Capture the cell that displays the provided text and extract its (x, y) central coordinate. 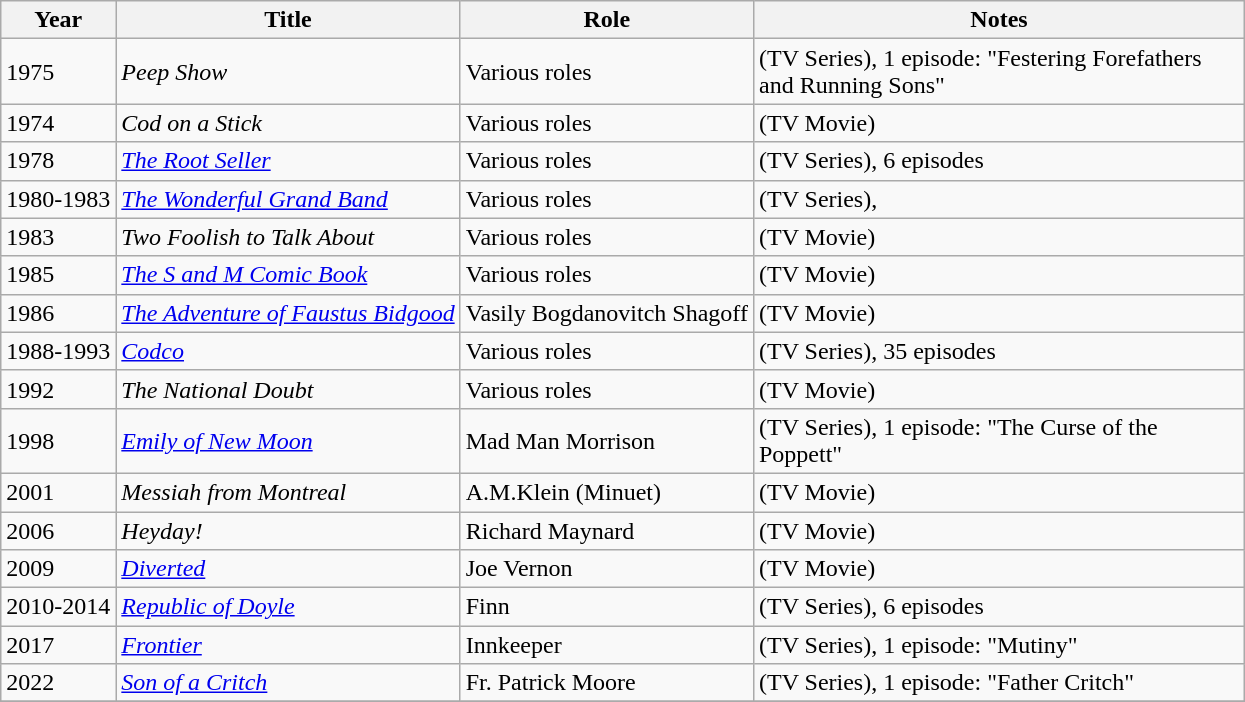
1975 (58, 72)
2006 (58, 531)
Cod on a Stick (288, 123)
2009 (58, 569)
Mad Man Morrison (606, 440)
1985 (58, 275)
(TV Series), 1 episode: "The Curse of the Poppett" (998, 440)
2001 (58, 492)
Peep Show (288, 72)
Year (58, 20)
Role (606, 20)
The Root Seller (288, 161)
The Adventure of Faustus Bidgood (288, 313)
The Wonderful Grand Band (288, 199)
1998 (58, 440)
1978 (58, 161)
Richard Maynard (606, 531)
Heyday! (288, 531)
1992 (58, 389)
2010-2014 (58, 607)
(TV Series), 1 episode: "Father Critch" (998, 683)
Republic of Doyle (288, 607)
Frontier (288, 645)
2022 (58, 683)
1983 (58, 237)
Notes (998, 20)
1986 (58, 313)
1980-1983 (58, 199)
1988-1993 (58, 351)
Title (288, 20)
The National Doubt (288, 389)
Two Foolish to Talk About (288, 237)
Vasily Bogdanovitch Shagoff (606, 313)
Innkeeper (606, 645)
1974 (58, 123)
(TV Series), 1 episode: "Festering Forefathers and Running Sons" (998, 72)
Son of a Critch (288, 683)
2017 (58, 645)
(TV Series), 35 episodes (998, 351)
The S and M Comic Book (288, 275)
(TV Series), 1 episode: "Mutiny" (998, 645)
Codco (288, 351)
(TV Series), (998, 199)
Fr. Patrick Moore (606, 683)
Finn (606, 607)
A.M.Klein (Minuet) (606, 492)
Messiah from Montreal (288, 492)
Emily of New Moon (288, 440)
Diverted (288, 569)
Joe Vernon (606, 569)
